Output the [X, Y] coordinate of the center of the cell containing the given text.  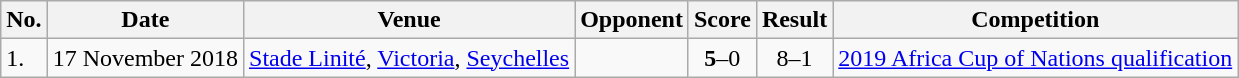
2019 Africa Cup of Nations qualification [1036, 58]
Venue [410, 20]
Score [722, 20]
Result [794, 20]
1. [24, 58]
No. [24, 20]
Date [145, 20]
8–1 [794, 58]
Competition [1036, 20]
Stade Linité, Victoria, Seychelles [410, 58]
5–0 [722, 58]
17 November 2018 [145, 58]
Opponent [632, 20]
